Output the [x, y] coordinate of the center of the cell containing the given text.  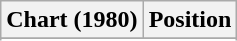
Position [190, 20]
Chart (1980) [72, 20]
